For the text-containing cell, return its midpoint in [x, y] coordinate format. 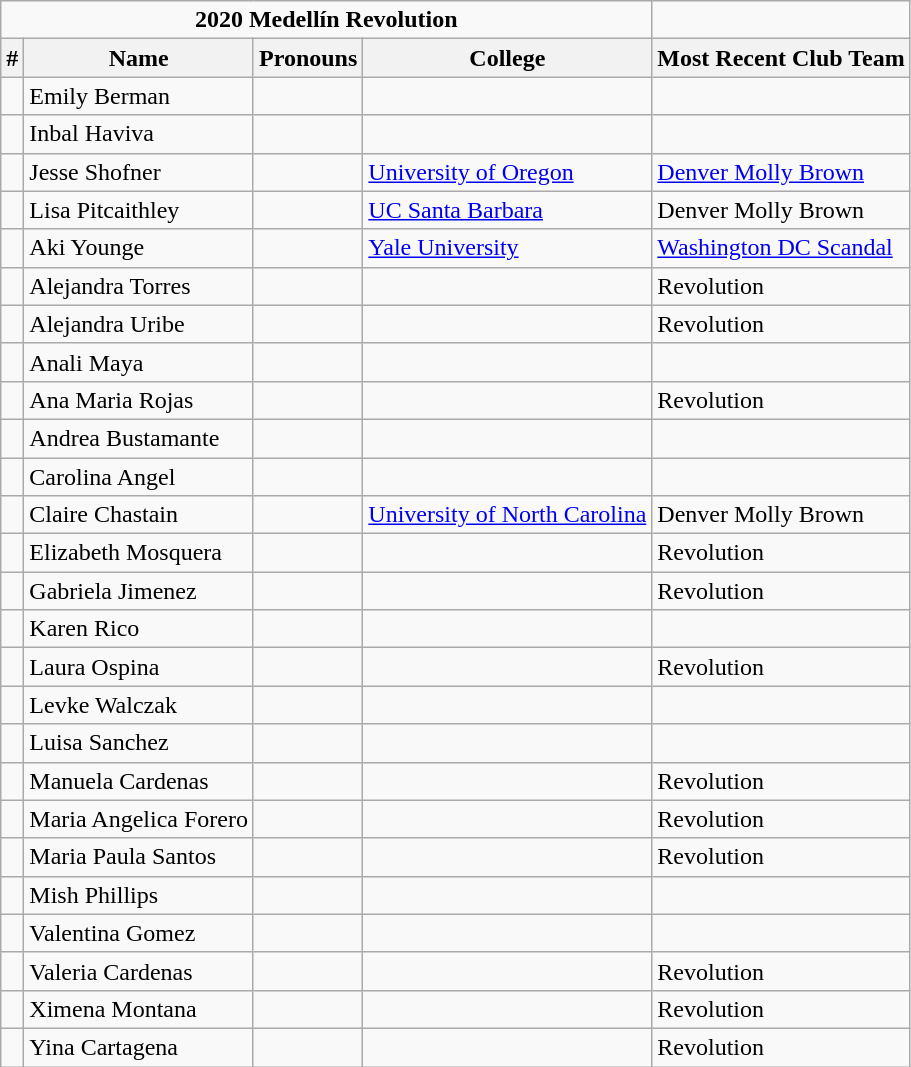
Manuela Cardenas [139, 781]
University of Oregon [508, 172]
2020 Medellín Revolution [326, 20]
Elizabeth Mosquera [139, 553]
Carolina Angel [139, 477]
Andrea Bustamante [139, 438]
Valentina Gomez [139, 933]
Luisa Sanchez [139, 743]
Valeria Cardenas [139, 971]
University of North Carolina [508, 515]
Alejandra Torres [139, 286]
Karen Rico [139, 629]
# [12, 58]
Most Recent Club Team [781, 58]
Yale University [508, 248]
Name [139, 58]
Ximena Montana [139, 1009]
Emily Berman [139, 96]
Maria Angelica Forero [139, 819]
Mish Phillips [139, 895]
Yina Cartagena [139, 1047]
Jesse Shofner [139, 172]
Maria Paula Santos [139, 857]
Anali Maya [139, 362]
Lisa Pitcaithley [139, 210]
Washington DC Scandal [781, 248]
Pronouns [308, 58]
Laura Ospina [139, 667]
Gabriela Jimenez [139, 591]
Ana Maria Rojas [139, 400]
College [508, 58]
UC Santa Barbara [508, 210]
Claire Chastain [139, 515]
Alejandra Uribe [139, 324]
Aki Younge [139, 248]
Inbal Haviva [139, 134]
Levke Walczak [139, 705]
